Pinpoint the cell where the given text exists, returning its [X, Y] midpoint coordinate. 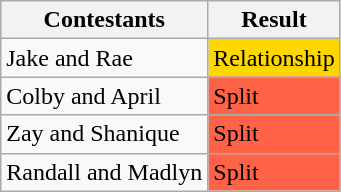
Relationship [274, 58]
Randall and Madlyn [104, 172]
Colby and April [104, 96]
Result [274, 20]
Zay and Shanique [104, 134]
Jake and Rae [104, 58]
Contestants [104, 20]
